Search for the cell housing the specified text and yield its (x, y) center coordinate. 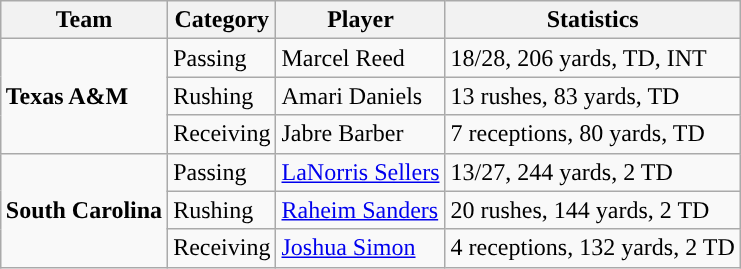
18/28, 206 yards, TD, INT (592, 58)
13/27, 244 yards, 2 TD (592, 172)
Texas A&M (84, 96)
13 rushes, 83 yards, TD (592, 96)
Raheim Sanders (360, 210)
LaNorris Sellers (360, 172)
Category (222, 20)
Player (360, 20)
Marcel Reed (360, 58)
20 rushes, 144 yards, 2 TD (592, 210)
7 receptions, 80 yards, TD (592, 134)
4 receptions, 132 yards, 2 TD (592, 248)
Amari Daniels (360, 96)
Joshua Simon (360, 248)
Statistics (592, 20)
Jabre Barber (360, 134)
South Carolina (84, 210)
Team (84, 20)
